Provide the (X, Y) coordinate of the cell's center where the given text is located.  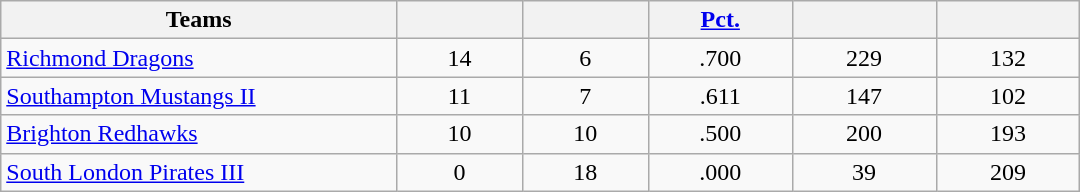
132 (1008, 58)
147 (864, 96)
Brighton Redhawks (199, 134)
102 (1008, 96)
Teams (199, 20)
South London Pirates III (199, 172)
7 (585, 96)
11 (459, 96)
Richmond Dragons (199, 58)
.611 (720, 96)
14 (459, 58)
18 (585, 172)
.000 (720, 172)
Southampton Mustangs II (199, 96)
193 (1008, 134)
229 (864, 58)
39 (864, 172)
200 (864, 134)
209 (1008, 172)
0 (459, 172)
6 (585, 58)
.700 (720, 58)
Pct. (720, 20)
.500 (720, 134)
